Search for the cell housing the specified text and yield its (X, Y) center coordinate. 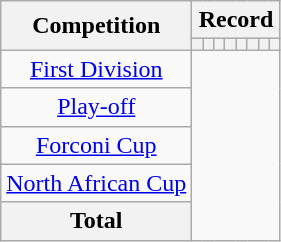
Competition (96, 26)
Play-off (96, 107)
Record (236, 20)
North African Cup (96, 183)
Total (96, 221)
Forconi Cup (96, 145)
First Division (96, 69)
